Extract the [X, Y] coordinate from the center of the cell holding the provided text.  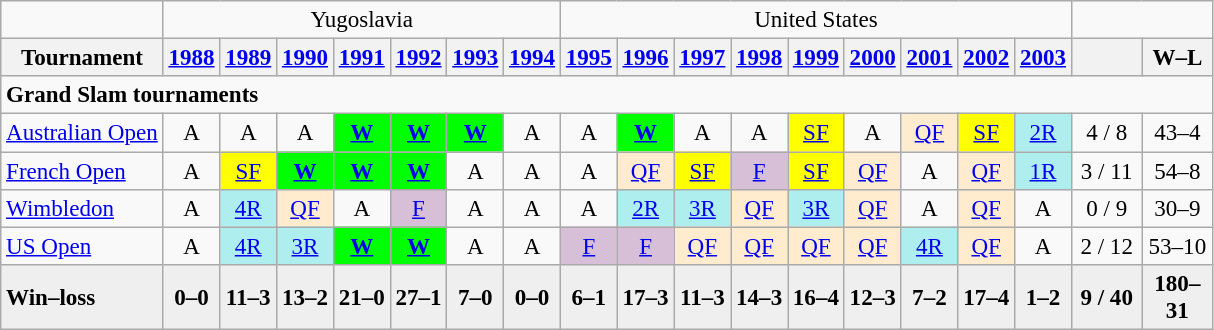
1R [1044, 171]
1996 [646, 58]
53–10 [1178, 246]
1–2 [1044, 298]
3 / 11 [1106, 171]
1989 [248, 58]
US Open [82, 246]
2001 [930, 58]
Yugoslavia [362, 20]
Wimbledon [82, 209]
1991 [362, 58]
7–2 [930, 298]
180–31 [1178, 298]
12–3 [872, 298]
17–3 [646, 298]
French Open [82, 171]
27–1 [418, 298]
16–4 [816, 298]
2003 [1044, 58]
17–4 [986, 298]
4 / 8 [1106, 133]
1990 [306, 58]
21–0 [362, 298]
7–0 [476, 298]
1988 [192, 58]
30–9 [1178, 209]
1998 [760, 58]
W–L [1178, 58]
Win–loss [82, 298]
1999 [816, 58]
0 / 9 [1106, 209]
2000 [872, 58]
Grand Slam tournaments [607, 95]
1994 [532, 58]
1997 [702, 58]
1992 [418, 58]
2002 [986, 58]
14–3 [760, 298]
1993 [476, 58]
1995 [588, 58]
2 / 12 [1106, 246]
6–1 [588, 298]
United States [816, 20]
13–2 [306, 298]
Australian Open [82, 133]
Tournament [82, 58]
43–4 [1178, 133]
54–8 [1178, 171]
9 / 40 [1106, 298]
